Locate the cell with the specified text and output its [x, y] center coordinate. 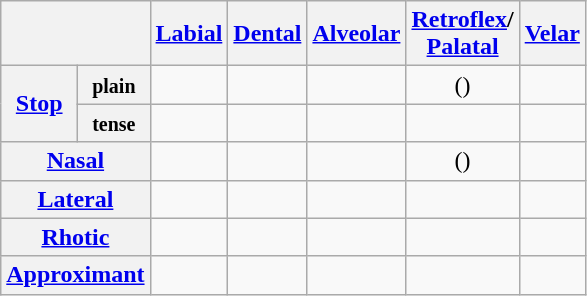
tense [114, 123]
Stop [40, 104]
Labial [189, 34]
Approximant [76, 275]
Alveolar [356, 34]
Dental [268, 34]
Lateral [76, 199]
Rhotic [76, 237]
plain [114, 85]
Retroflex/Palatal [462, 34]
Velar [552, 34]
Nasal [76, 161]
